Scan for the cell matching the given text and deliver its (X, Y) coordinate at center. 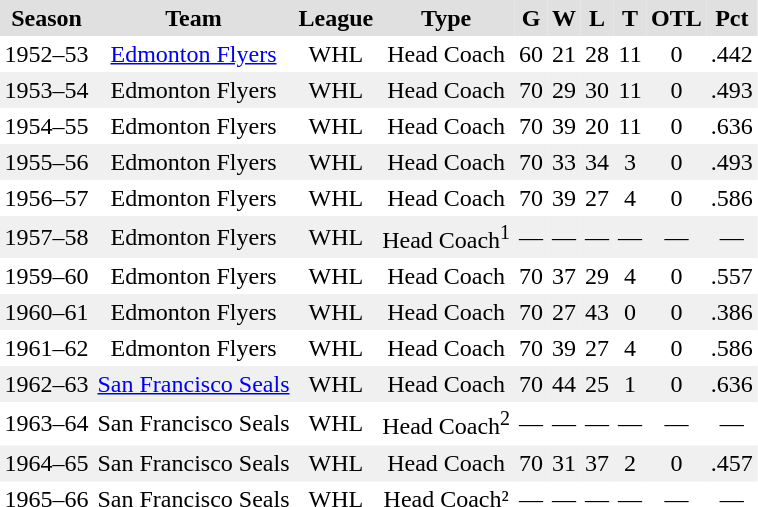
30 (598, 90)
1956–57 (46, 198)
1 (630, 384)
3 (630, 162)
34 (598, 162)
Season (46, 18)
43 (598, 312)
60 (532, 54)
Head Coach2 (446, 423)
1962–63 (46, 384)
L (598, 18)
.442 (732, 54)
44 (564, 384)
2 (630, 463)
Pct (732, 18)
1959–60 (46, 276)
G (532, 18)
OTL (677, 18)
T (630, 18)
1964–65 (46, 463)
31 (564, 463)
1953–54 (46, 90)
1957–58 (46, 237)
1952–53 (46, 54)
21 (564, 54)
25 (598, 384)
1960–61 (46, 312)
1961–62 (46, 348)
1963–64 (46, 423)
Type (446, 18)
1954–55 (46, 126)
.557 (732, 276)
Team (194, 18)
1955–56 (46, 162)
Head Coach1 (446, 237)
28 (598, 54)
W (564, 18)
33 (564, 162)
20 (598, 126)
League (336, 18)
.457 (732, 463)
.386 (732, 312)
